Capture the cell that displays the provided text and extract its [X, Y] central coordinate. 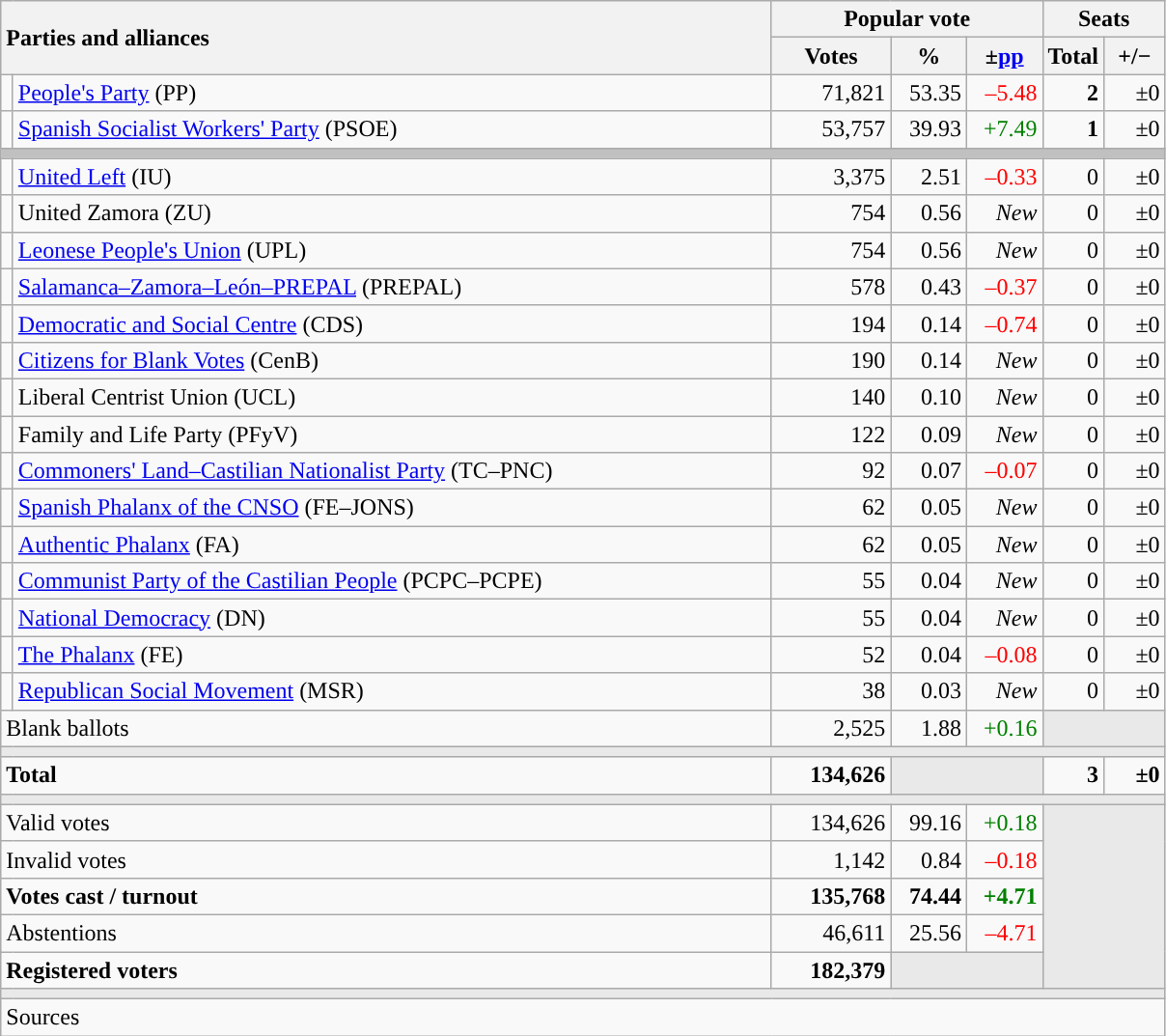
Sources [583, 1018]
Spanish Socialist Workers' Party (PSOE) [392, 129]
Blank ballots [386, 728]
Spanish Phalanx of the CNSO (FE–JONS) [392, 508]
+4.71 [1004, 896]
The Phalanx (FE) [392, 655]
0.84 [929, 859]
0.43 [929, 287]
92 [831, 471]
–0.74 [1004, 323]
3,375 [831, 177]
–5.48 [1004, 93]
Registered voters [386, 970]
% [929, 56]
Abstentions [386, 933]
53.35 [929, 93]
1,142 [831, 859]
2.51 [929, 177]
Communist Party of the Castilian People (PCPC–PCPE) [392, 581]
Salamanca–Zamora–León–PREPAL (PREPAL) [392, 287]
Popular vote [907, 19]
Commoners' Land–Castilian Nationalist Party (TC–PNC) [392, 471]
Authentic Phalanx (FA) [392, 545]
2,525 [831, 728]
194 [831, 323]
46,611 [831, 933]
Valid votes [386, 823]
2 [1073, 93]
Votes [831, 56]
United Zamora (ZU) [392, 213]
3 [1073, 775]
1.88 [929, 728]
0.07 [929, 471]
National Democracy (DN) [392, 618]
38 [831, 691]
+0.16 [1004, 728]
135,768 [831, 896]
Republican Social Movement (MSR) [392, 691]
United Left (IU) [392, 177]
Parties and alliances [386, 38]
25.56 [929, 933]
Citizens for Blank Votes (CenB) [392, 360]
Democratic and Social Centre (CDS) [392, 323]
–4.71 [1004, 933]
Invalid votes [386, 859]
1 [1073, 129]
71,821 [831, 93]
–0.37 [1004, 287]
99.16 [929, 823]
122 [831, 434]
0.09 [929, 434]
0.10 [929, 397]
Seats [1104, 19]
+/− [1135, 56]
190 [831, 360]
People's Party (PP) [392, 93]
–0.07 [1004, 471]
+0.18 [1004, 823]
39.93 [929, 129]
–0.33 [1004, 177]
140 [831, 397]
+7.49 [1004, 129]
182,379 [831, 970]
Liberal Centrist Union (UCL) [392, 397]
Votes cast / turnout [386, 896]
–0.08 [1004, 655]
±pp [1004, 56]
578 [831, 287]
74.44 [929, 896]
–0.18 [1004, 859]
Leonese People's Union (UPL) [392, 250]
0.03 [929, 691]
53,757 [831, 129]
52 [831, 655]
Family and Life Party (PFyV) [392, 434]
